Determine the (x, y) coordinate at the center of the cell enclosing the given text.  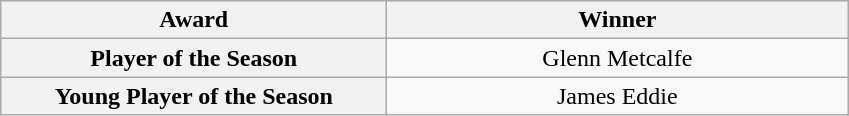
Player of the Season (194, 58)
Winner (618, 20)
James Eddie (618, 96)
Young Player of the Season (194, 96)
Award (194, 20)
Glenn Metcalfe (618, 58)
